Find where the given text appears and provide that cell's center as [x, y] coordinate. 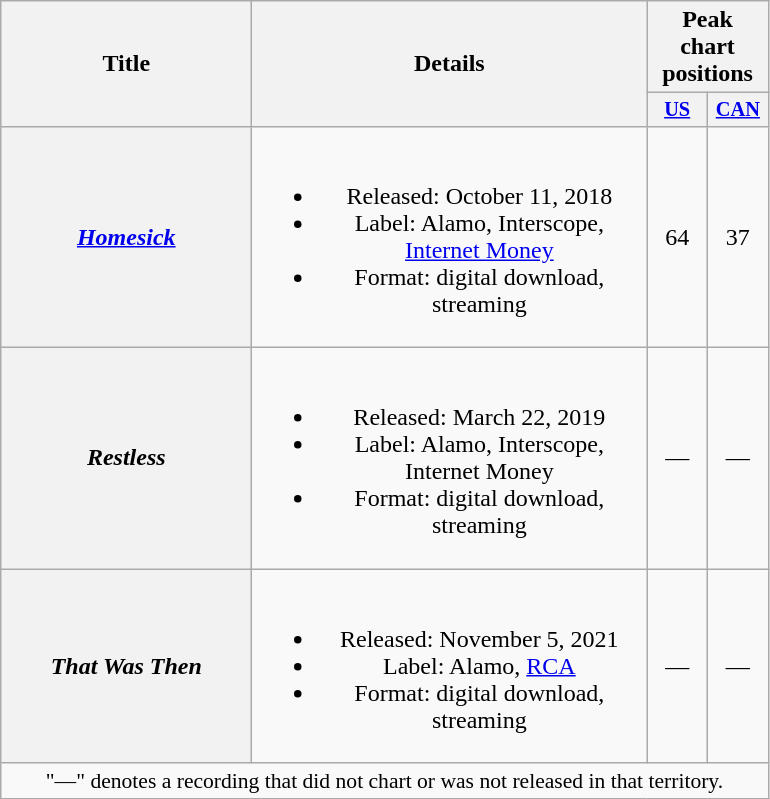
Peak chart positions [708, 47]
Homesick [126, 236]
Details [450, 64]
"—" denotes a recording that did not chart or was not released in that territory. [384, 781]
Title [126, 64]
CAN [738, 110]
37 [738, 236]
Released: October 11, 2018Label: Alamo, Interscope, Internet MoneyFormat: digital download, streaming [450, 236]
US [678, 110]
64 [678, 236]
That Was Then [126, 666]
Released: March 22, 2019Label: Alamo, Interscope, Internet MoneyFormat: digital download, streaming [450, 458]
Restless [126, 458]
Released: November 5, 2021Label: Alamo, RCAFormat: digital download, streaming [450, 666]
